For the text-containing cell, return its midpoint in [X, Y] coordinate format. 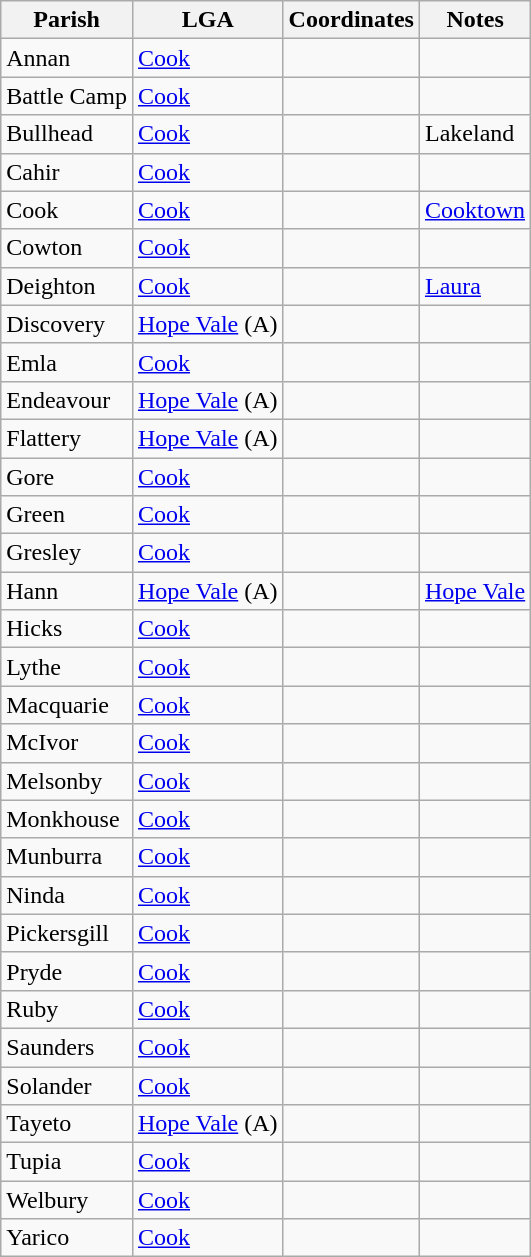
Notes [474, 20]
McIvor [67, 743]
Discovery [67, 324]
Cahir [67, 172]
Melsonby [67, 781]
Lakeland [474, 134]
Munburra [67, 857]
Saunders [67, 1047]
Ruby [67, 1009]
Battle Camp [67, 96]
Hann [67, 591]
Bullhead [67, 134]
Monkhouse [67, 819]
Emla [67, 362]
Coordinates [351, 20]
Tupia [67, 1162]
LGA [208, 20]
Solander [67, 1085]
Pryde [67, 971]
Tayeto [67, 1124]
Macquarie [67, 705]
Pickersgill [67, 933]
Lythe [67, 667]
Cowton [67, 248]
Flattery [67, 438]
Hope Vale [474, 591]
Green [67, 515]
Gore [67, 477]
Yarico [67, 1238]
Deighton [67, 286]
Parish [67, 20]
Endeavour [67, 400]
Ninda [67, 895]
Cooktown [474, 210]
Hicks [67, 629]
Annan [67, 58]
Laura [474, 286]
Welbury [67, 1200]
Gresley [67, 553]
